Provide the (x, y) coordinate of the cell's center where the given text is located.  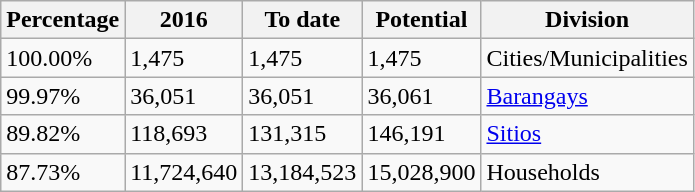
131,315 (302, 134)
Households (587, 172)
Barangays (587, 96)
Sitios (587, 134)
2016 (184, 20)
89.82% (63, 134)
36,061 (422, 96)
Percentage (63, 20)
Potential (422, 20)
87.73% (63, 172)
146,191 (422, 134)
99.97% (63, 96)
100.00% (63, 58)
15,028,900 (422, 172)
Cities/Municipalities (587, 58)
Division (587, 20)
To date (302, 20)
11,724,640 (184, 172)
118,693 (184, 134)
13,184,523 (302, 172)
